Output the (X, Y) coordinate of the center of the cell containing the given text.  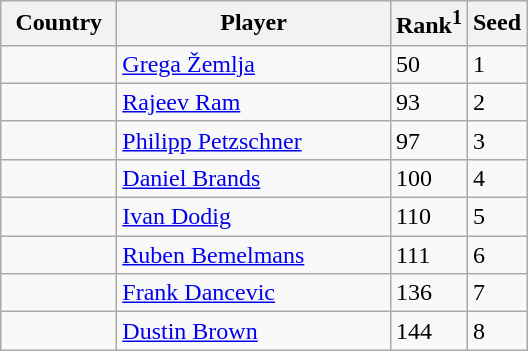
Rank1 (428, 24)
1 (496, 64)
100 (428, 178)
144 (428, 331)
4 (496, 178)
3 (496, 140)
Player (254, 24)
Ivan Dodig (254, 217)
8 (496, 331)
Seed (496, 24)
7 (496, 293)
Rajeev Ram (254, 102)
Grega Žemlja (254, 64)
136 (428, 293)
5 (496, 217)
110 (428, 217)
Country (59, 24)
93 (428, 102)
111 (428, 255)
97 (428, 140)
Frank Dancevic (254, 293)
50 (428, 64)
Philipp Petzschner (254, 140)
2 (496, 102)
Ruben Bemelmans (254, 255)
6 (496, 255)
Dustin Brown (254, 331)
Daniel Brands (254, 178)
